Output the [x, y] coordinate of the center of the cell containing the given text.  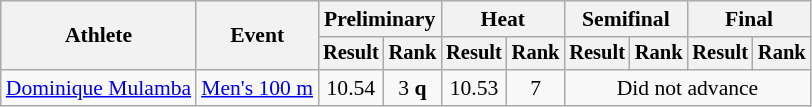
Preliminary [380, 19]
Event [257, 36]
Athlete [98, 36]
7 [536, 88]
Final [748, 19]
Did not advance [687, 88]
10.54 [351, 88]
Semifinal [626, 19]
Dominique Mulamba [98, 88]
10.53 [474, 88]
3 q [413, 88]
Heat [502, 19]
Men's 100 m [257, 88]
